Capture the cell that displays the provided text and extract its [x, y] central coordinate. 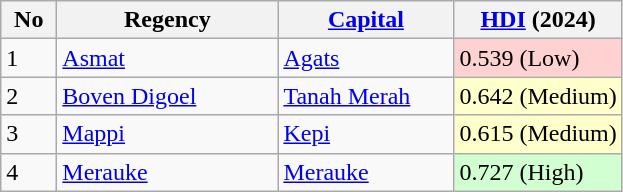
Regency [168, 20]
Kepi [366, 134]
1 [29, 58]
4 [29, 172]
Boven Digoel [168, 96]
No [29, 20]
Tanah Merah [366, 96]
Mappi [168, 134]
0.539 (Low) [538, 58]
0.615 (Medium) [538, 134]
HDI (2024) [538, 20]
0.727 (High) [538, 172]
Asmat [168, 58]
2 [29, 96]
0.642 (Medium) [538, 96]
Capital [366, 20]
Agats [366, 58]
3 [29, 134]
